Return the [x, y] coordinate for the center point of the cell that contains the specified text.  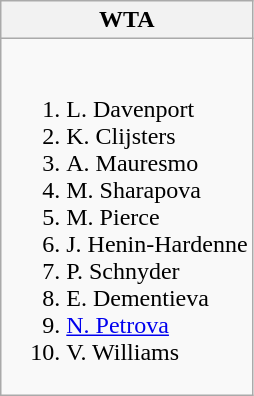
WTA [127, 20]
L. Davenport K. Clijsters A. Mauresmo M. Sharapova M. Pierce J. Henin-Hardenne P. Schnyder E. Dementieva N. Petrova V. Williams [127, 217]
